Locate the cell with the specified text and output its [X, Y] center coordinate. 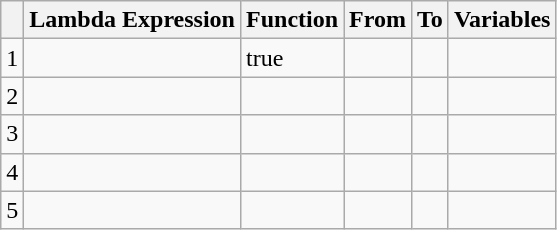
To [430, 20]
Function [292, 20]
5 [12, 210]
4 [12, 172]
2 [12, 96]
Lambda Expression [132, 20]
1 [12, 58]
3 [12, 134]
From [378, 20]
true [292, 58]
Variables [502, 20]
